Extract the [x, y] coordinate from the center of the cell holding the provided text.  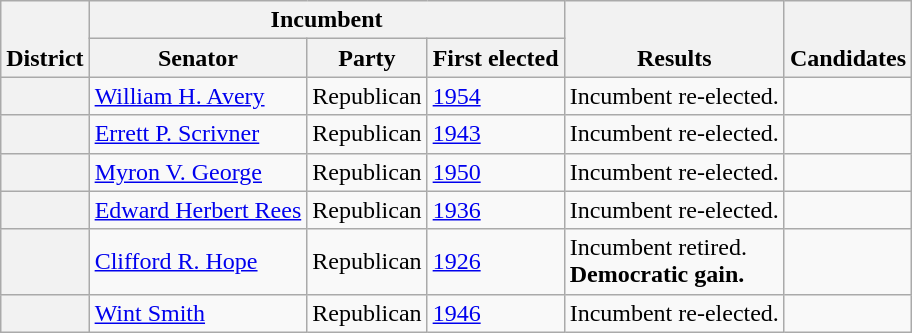
Myron V. George [198, 172]
Results [674, 39]
1954 [496, 96]
Errett P. Scrivner [198, 134]
Incumbent retired.Democratic gain. [674, 262]
William H. Avery [198, 96]
Candidates [848, 39]
1946 [496, 313]
1936 [496, 210]
Incumbent [326, 20]
Wint Smith [198, 313]
1926 [496, 262]
1950 [496, 172]
Clifford R. Hope [198, 262]
First elected [496, 58]
Party [367, 58]
1943 [496, 134]
District [45, 39]
Edward Herbert Rees [198, 210]
Senator [198, 58]
